Extract the (X, Y) coordinate from the center of the cell holding the provided text.  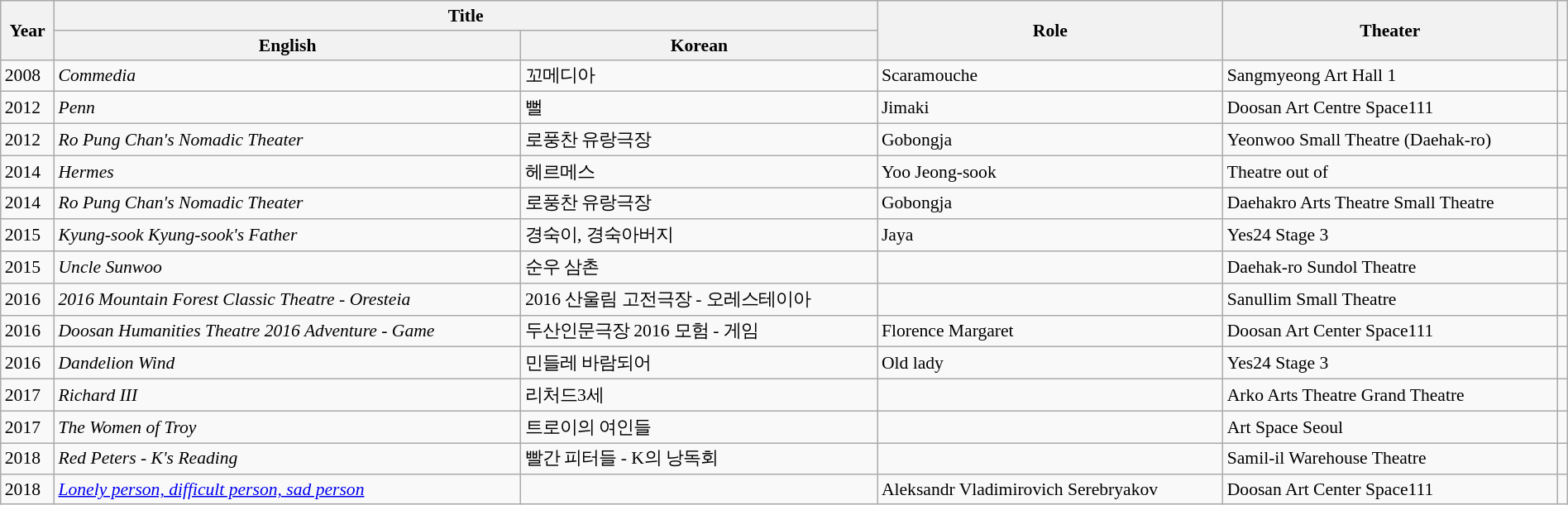
Samil-il Warehouse Theatre (1390, 460)
Florence Margaret (1050, 331)
Arko Arts Theatre Grand Theatre (1390, 395)
Jaya (1050, 235)
Theater (1390, 30)
두산인문극장 2016 모험 - 게임 (700, 331)
Dandelion Wind (287, 364)
Doosan Art Centre Space111 (1390, 107)
Role (1050, 30)
헤르메스 (700, 172)
Scaramouche (1050, 76)
Theatre out of (1390, 172)
Aleksandr Vladimirovich Serebryakov (1050, 489)
Doosan Humanities Theatre 2016 Adventure - Game (287, 331)
Art Space Seoul (1390, 426)
꼬메디아 (700, 76)
Jimaki (1050, 107)
2016 산울림 고전극장 - 오레스테이아 (700, 299)
Korean (700, 45)
Commedia (287, 76)
Yeonwoo Small Theatre (Daehak-ro) (1390, 139)
Daehak-ro Sundol Theatre (1390, 268)
Penn (287, 107)
Sangmyeong Art Hall 1 (1390, 76)
트로이의 여인들 (700, 426)
English (287, 45)
Richard III (287, 395)
뻘 (700, 107)
Uncle Sunwoo (287, 268)
Year (28, 30)
Hermes (287, 172)
Title (465, 16)
Sanullim Small Theatre (1390, 299)
Daehakro Arts Theatre Small Theatre (1390, 203)
The Women of Troy (287, 426)
순우 삼촌 (700, 268)
Kyung-sook Kyung-sook's Father (287, 235)
Lonely person, difficult person, sad person (287, 489)
Old lady (1050, 364)
Yoo Jeong-sook (1050, 172)
리처드3세 (700, 395)
민들레 바람되어 (700, 364)
Red Peters - K's Reading (287, 460)
빨간 피터들 - K의 낭독회 (700, 460)
2016 Mountain Forest Classic Theatre - Oresteia (287, 299)
2008 (28, 76)
경숙이, 경숙아버지 (700, 235)
